Locate the cell with the specified text and output its [x, y] center coordinate. 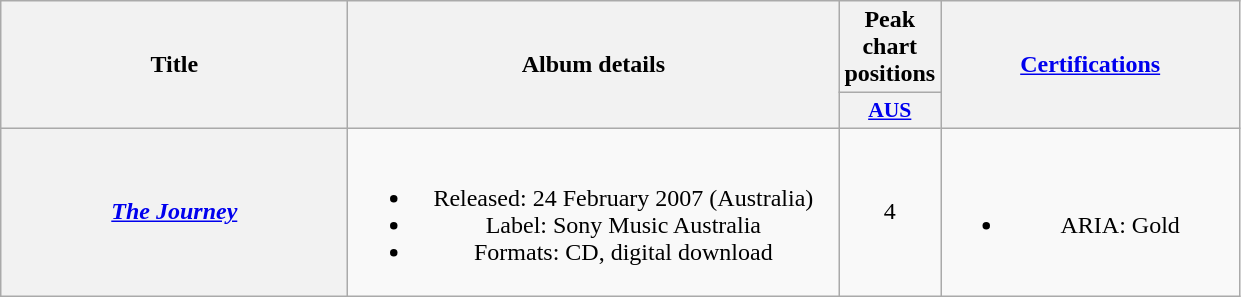
ARIA: Gold [1090, 212]
Certifications [1090, 65]
Title [174, 65]
Peak chart positions [890, 47]
4 [890, 212]
AUS [890, 111]
The Journey [174, 212]
Album details [594, 65]
Released: 24 February 2007 (Australia)Label: Sony Music AustraliaFormats: CD, digital download [594, 212]
